Output the (x, y) coordinate of the center of the cell containing the given text.  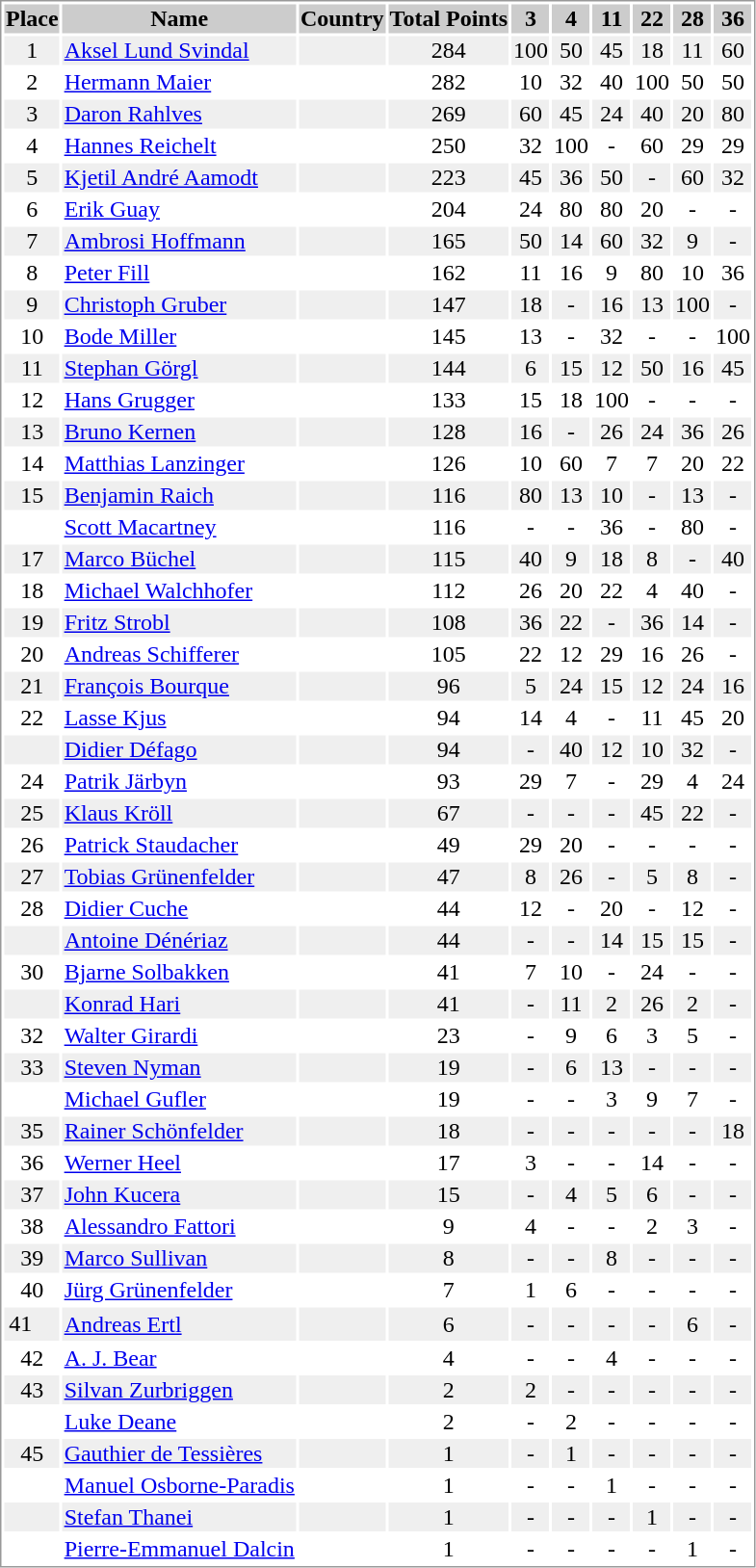
Aksel Lund Svindal (179, 51)
Manuel Osborne-Paradis (179, 1485)
Andreas Schifferer (179, 654)
François Bourque (179, 687)
105 (449, 654)
Alessandro Fattori (179, 1226)
25 (32, 814)
39 (32, 1259)
Patrik Järbyn (179, 781)
115 (449, 560)
Scott Macartney (179, 527)
Stephan Görgl (179, 369)
Michael Walchhofer (179, 590)
Fritz Strobl (179, 623)
165 (449, 242)
Didier Cuche (179, 908)
Peter Fill (179, 273)
Ambrosi Hoffmann (179, 242)
108 (449, 623)
282 (449, 82)
128 (449, 432)
47 (449, 877)
Marco Sullivan (179, 1259)
144 (449, 369)
Country (342, 18)
Patrick Staudacher (179, 845)
Tobias Grünenfelder (179, 877)
Name (179, 18)
162 (449, 273)
Christoph Gruber (179, 305)
145 (449, 336)
147 (449, 305)
Lasse Kjus (179, 718)
43 (32, 1390)
Hannes Reichelt (179, 145)
Place (32, 18)
112 (449, 590)
Hermann Maier (179, 82)
49 (449, 845)
21 (32, 687)
126 (449, 463)
35 (32, 1132)
Andreas Ertl (179, 1324)
Erik Guay (179, 209)
Bjarne Solbakken (179, 972)
250 (449, 145)
Matthias Lanzinger (179, 463)
Bode Miller (179, 336)
223 (449, 178)
284 (449, 51)
33 (32, 1068)
Hans Grugger (179, 400)
Rainer Schönfelder (179, 1132)
269 (449, 115)
Daron Rahlves (179, 115)
Marco Büchel (179, 560)
Total Points (449, 18)
23 (449, 1035)
38 (32, 1226)
42 (32, 1358)
Steven Nyman (179, 1068)
93 (449, 781)
Luke Deane (179, 1422)
Bruno Kernen (179, 432)
204 (449, 209)
Kjetil André Aamodt (179, 178)
Werner Heel (179, 1163)
37 (32, 1195)
30 (32, 972)
Michael Gufler (179, 1099)
Antoine Dénériaz (179, 941)
John Kucera (179, 1195)
Klaus Kröll (179, 814)
67 (449, 814)
27 (32, 877)
Pierre-Emmanuel Dalcin (179, 1549)
133 (449, 400)
96 (449, 687)
Gauthier de Tessières (179, 1453)
Stefan Thanei (179, 1517)
Didier Défago (179, 750)
Benjamin Raich (179, 496)
Walter Girardi (179, 1035)
Silvan Zurbriggen (179, 1390)
A. J. Bear (179, 1358)
Jürg Grünenfelder (179, 1290)
Konrad Hari (179, 1005)
